Locate the cell with the specified text and output its (x, y) center coordinate. 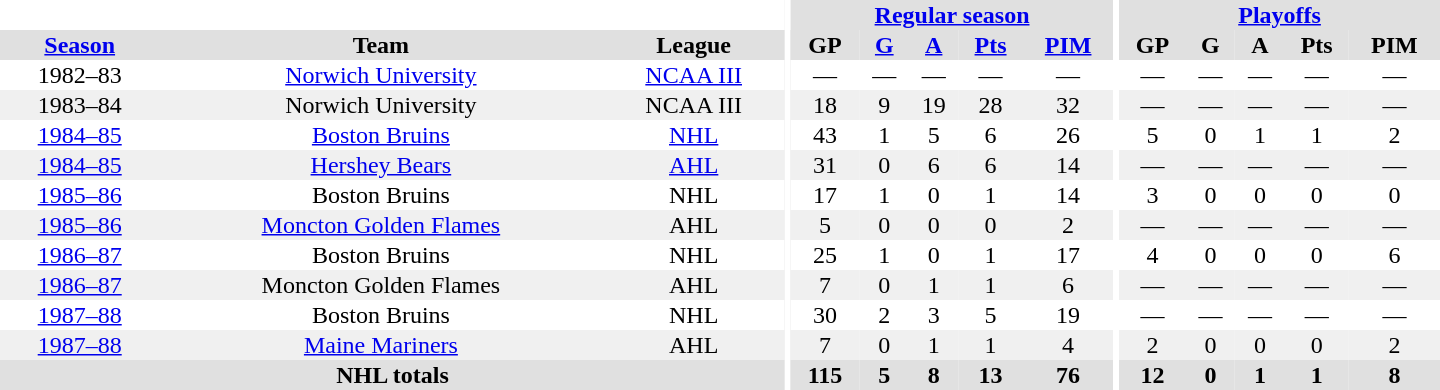
25 (824, 255)
30 (824, 315)
76 (1068, 375)
115 (824, 375)
32 (1068, 105)
26 (1068, 135)
Maine Mariners (380, 345)
League (694, 45)
13 (990, 375)
NHL totals (392, 375)
43 (824, 135)
28 (990, 105)
Playoffs (1280, 15)
Hershey Bears (380, 165)
31 (824, 165)
12 (1152, 375)
Season (80, 45)
9 (884, 105)
Regular season (952, 15)
1983–84 (80, 105)
18 (824, 105)
Team (380, 45)
1982–83 (80, 75)
